Scan for the cell matching the given text and deliver its [x, y] coordinate at center. 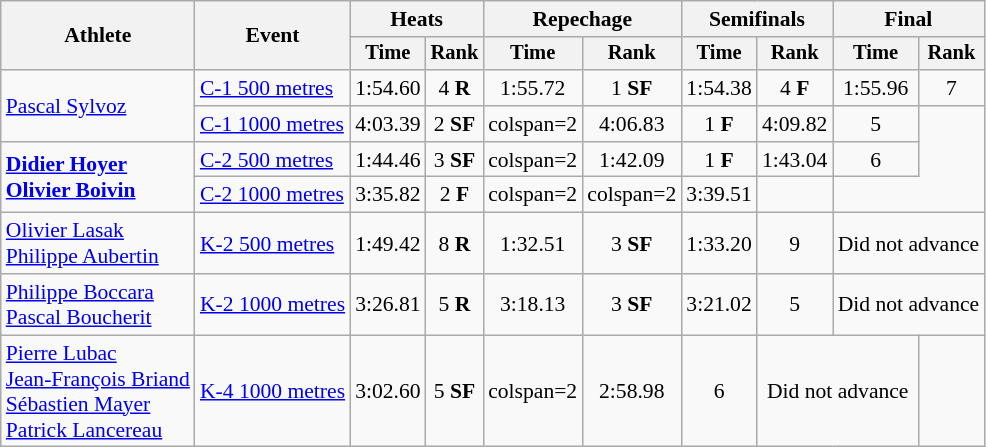
Athlete [98, 36]
9 [795, 244]
4 F [795, 88]
Repechage [582, 19]
C-1 1000 metres [272, 124]
2 F [455, 195]
1:42.09 [632, 160]
K-2 1000 metres [272, 304]
8 R [455, 244]
Philippe BoccaraPascal Boucherit [98, 304]
K-4 1000 metres [272, 391]
Final [909, 19]
5 SF [455, 391]
1:55.72 [532, 88]
Heats [416, 19]
4:06.83 [632, 124]
1:54.60 [388, 88]
5 R [455, 304]
K-2 500 metres [272, 244]
4:09.82 [795, 124]
3:35.82 [388, 195]
3:02.60 [388, 391]
1:33.20 [718, 244]
Didier HoyerOlivier Boivin [98, 178]
1:43.04 [795, 160]
3:18.13 [532, 304]
7 [952, 88]
4:03.39 [388, 124]
1:54.38 [718, 88]
3:39.51 [718, 195]
Event [272, 36]
1:32.51 [532, 244]
4 R [455, 88]
Pascal Sylvoz [98, 106]
C-1 500 metres [272, 88]
3:26.81 [388, 304]
1:49.42 [388, 244]
1 SF [632, 88]
1:44.46 [388, 160]
Olivier LasakPhilippe Aubertin [98, 244]
Pierre LubacJean-François BriandSébastien MayerPatrick Lancereau [98, 391]
2 SF [455, 124]
1:55.96 [876, 88]
2:58.98 [632, 391]
3:21.02 [718, 304]
C-2 1000 metres [272, 195]
C-2 500 metres [272, 160]
Semifinals [756, 19]
